Search for the cell housing the specified text and yield its (x, y) center coordinate. 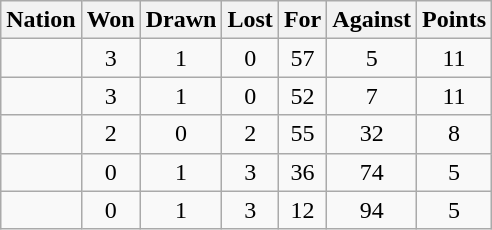
7 (372, 96)
74 (372, 172)
For (302, 20)
Won (110, 20)
Nation (41, 20)
Lost (250, 20)
Against (372, 20)
8 (454, 134)
36 (302, 172)
57 (302, 58)
55 (302, 134)
52 (302, 96)
94 (372, 210)
Drawn (181, 20)
Points (454, 20)
32 (372, 134)
12 (302, 210)
